Pinpoint the cell where the given text exists, returning its [X, Y] midpoint coordinate. 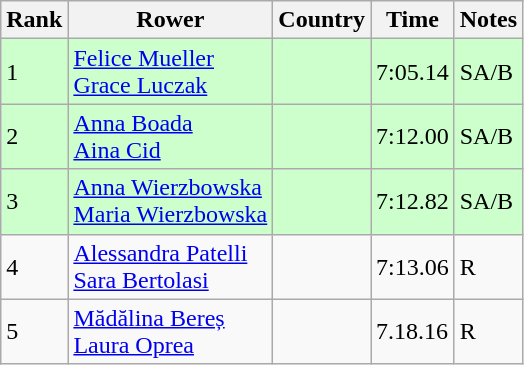
7:12.82 [412, 202]
7:13.06 [412, 266]
Country [322, 20]
4 [34, 266]
Alessandra PatelliSara Bertolasi [170, 266]
Mădălina BereșLaura Oprea [170, 332]
3 [34, 202]
Rower [170, 20]
Felice MuellerGrace Luczak [170, 72]
7:05.14 [412, 72]
Time [412, 20]
Rank [34, 20]
1 [34, 72]
7:12.00 [412, 136]
2 [34, 136]
Notes [488, 20]
Anna WierzbowskaMaria Wierzbowska [170, 202]
Anna BoadaAina Cid [170, 136]
5 [34, 332]
7.18.16 [412, 332]
